Search for the cell housing the specified text and yield its (x, y) center coordinate. 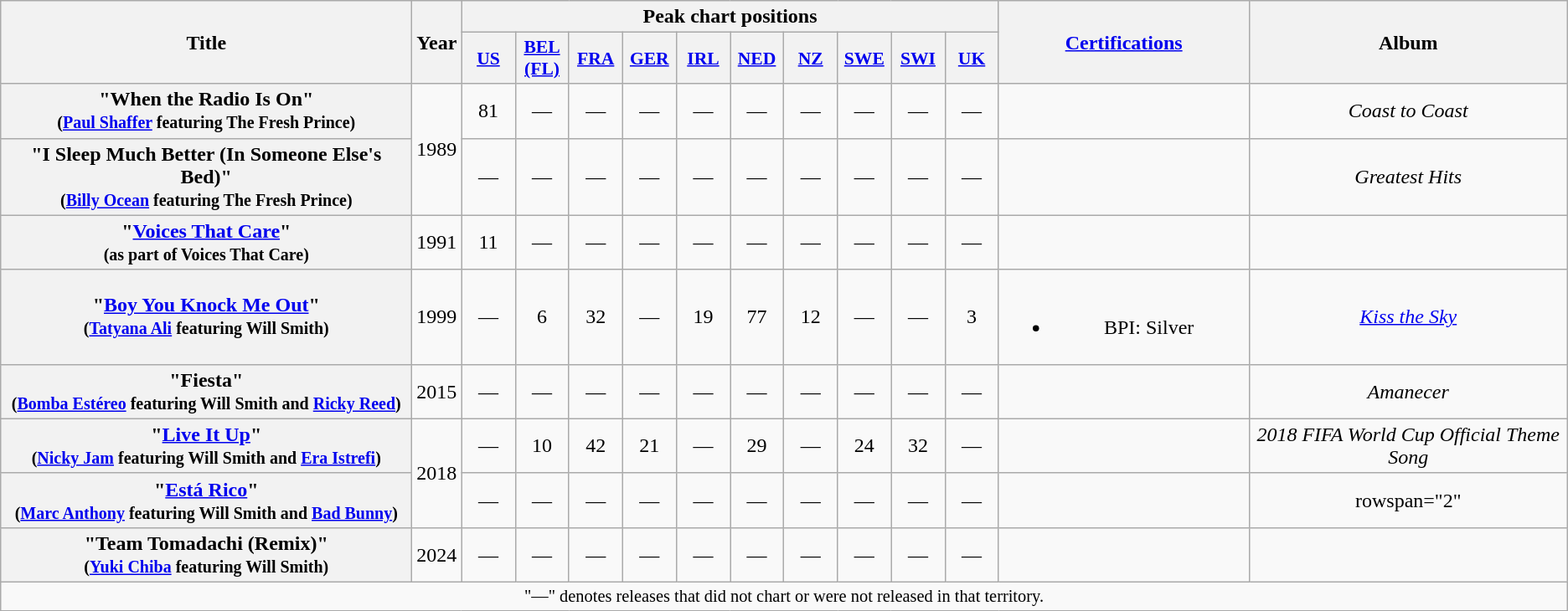
NZ (811, 59)
rowspan="2" (1408, 501)
"Team Tomadachi (Remix)"(Yuki Chiba featuring Will Smith) (206, 554)
"Está Rico"(Marc Anthony featuring Will Smith and Bad Bunny) (206, 501)
10 (542, 445)
Album (1408, 42)
12 (811, 316)
19 (703, 316)
"—" denotes releases that did not chart or were not released in that territory. (784, 596)
NED (757, 59)
11 (488, 243)
Amanecer (1408, 392)
"When the Radio Is On"(Paul Shaffer featuring The Fresh Prince) (206, 110)
24 (864, 445)
Title (206, 42)
1989 (437, 149)
Coast to Coast (1408, 110)
UK (972, 59)
42 (596, 445)
21 (649, 445)
2018 (437, 473)
"I Sleep Much Better (In Someone Else's Bed)"(Billy Ocean featuring The Fresh Prince) (206, 177)
"Voices That Care"(as part of Voices That Care) (206, 243)
Peak chart positions (730, 17)
81 (488, 110)
GER (649, 59)
Greatest Hits (1408, 177)
BEL(FL) (542, 59)
"Live It Up"(Nicky Jam featuring Will Smith and Era Istrefi) (206, 445)
IRL (703, 59)
1991 (437, 243)
77 (757, 316)
Kiss the Sky (1408, 316)
2015 (437, 392)
6 (542, 316)
Certifications (1124, 42)
SWI (918, 59)
29 (757, 445)
2024 (437, 554)
BPI: Silver (1124, 316)
"Boy You Knock Me Out"(Tatyana Ali featuring Will Smith) (206, 316)
Year (437, 42)
FRA (596, 59)
3 (972, 316)
2018 FIFA World Cup Official Theme Song (1408, 445)
US (488, 59)
SWE (864, 59)
"Fiesta" (Bomba Estéreo featuring Will Smith and Ricky Reed) (206, 392)
1999 (437, 316)
